Determine the (X, Y) coordinate at the center of the cell enclosing the given text.  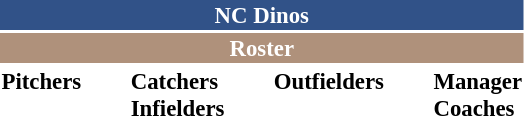
NC Dinos (262, 15)
Roster (262, 48)
